Detect which cell encompasses the target text, then output its [x, y] center coordinate. 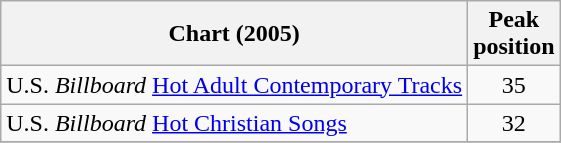
32 [514, 123]
U.S. Billboard Hot Adult Contemporary Tracks [234, 85]
U.S. Billboard Hot Christian Songs [234, 123]
Peakposition [514, 34]
Chart (2005) [234, 34]
35 [514, 85]
